Output the [x, y] coordinate of the center of the cell containing the given text.  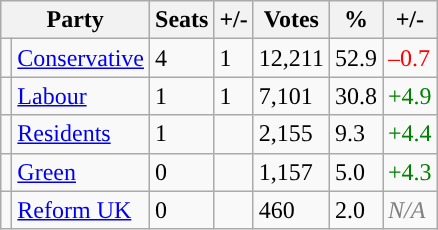
5.0 [356, 172]
N/A [410, 210]
–0.7 [410, 58]
+4.4 [410, 134]
% [356, 20]
Reform UK [81, 210]
Votes [291, 20]
Party [76, 20]
Residents [81, 134]
12,211 [291, 58]
460 [291, 210]
4 [182, 58]
Labour [81, 96]
Green [81, 172]
Conservative [81, 58]
2.0 [356, 210]
9.3 [356, 134]
52.9 [356, 58]
+4.9 [410, 96]
1,157 [291, 172]
7,101 [291, 96]
+4.3 [410, 172]
Seats [182, 20]
2,155 [291, 134]
30.8 [356, 96]
